Output the (x, y) coordinate of the center of the cell containing the given text.  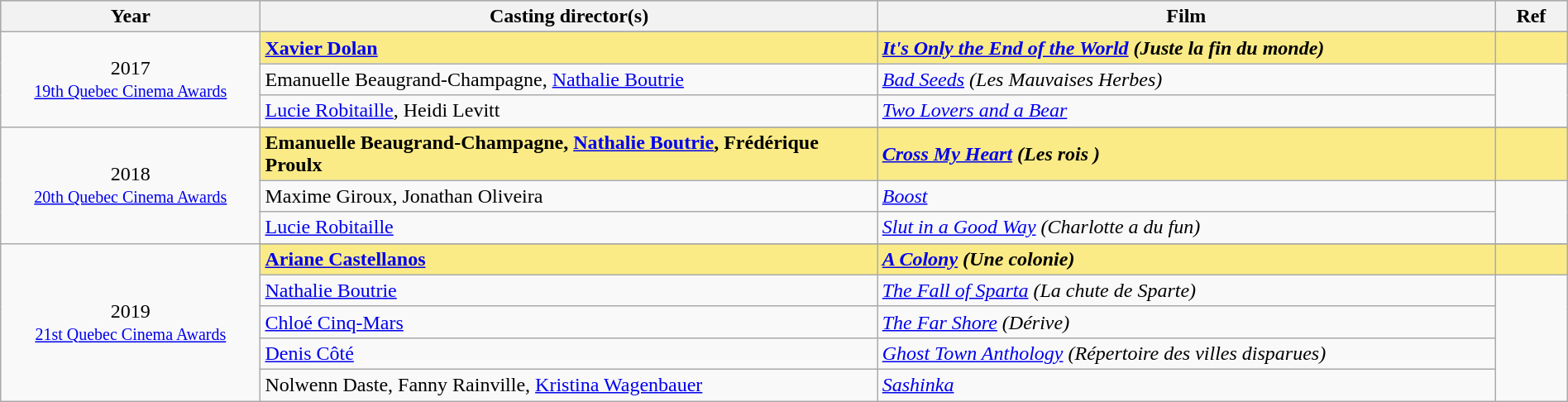
It's Only the End of the World (Juste la fin du monde) (1186, 48)
Maxime Giroux, Jonathan Oliveira (569, 196)
A Colony (Une colonie) (1186, 259)
Sashinka (1186, 385)
Ref (1532, 17)
Denis Côté (569, 353)
Emanuelle Beaugrand-Champagne, Nathalie Boutrie (569, 79)
Nathalie Boutrie (569, 290)
Bad Seeds (Les Mauvaises Herbes) (1186, 79)
Chloé Cinq-Mars (569, 322)
Film (1186, 17)
Ariane Castellanos (569, 259)
The Fall of Sparta (La chute de Sparte) (1186, 290)
The Far Shore (Dérive) (1186, 322)
2017 19th Quebec Cinema Awards (131, 79)
Lucie Robitaille (569, 227)
Year (131, 17)
2018 20th Quebec Cinema Awards (131, 185)
Slut in a Good Way (Charlotte a du fun) (1186, 227)
2019 21st Quebec Cinema Awards (131, 322)
Ghost Town Anthology (Répertoire des villes disparues) (1186, 353)
Cross My Heart (Les rois ) (1186, 154)
Two Lovers and a Bear (1186, 111)
Xavier Dolan (569, 48)
Boost (1186, 196)
Emanuelle Beaugrand-Champagne, Nathalie Boutrie, Frédérique Proulx (569, 154)
Casting director(s) (569, 17)
Lucie Robitaille, Heidi Levitt (569, 111)
Nolwenn Daste, Fanny Rainville, Kristina Wagenbauer (569, 385)
